For the text-containing cell, return its midpoint in (X, Y) coordinate format. 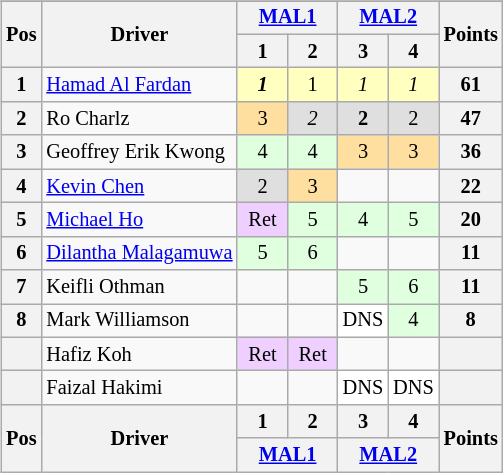
Keifli Othman (139, 287)
Dilantha Malagamuwa (139, 253)
Mark Williamson (139, 321)
22 (471, 186)
Michael Ho (139, 220)
Ro Charlz (139, 119)
20 (471, 220)
Faizal Hakimi (139, 388)
Hamad Al Fardan (139, 85)
36 (471, 152)
61 (471, 85)
Hafiz Koh (139, 354)
Geoffrey Erik Kwong (139, 152)
47 (471, 119)
Kevin Chen (139, 186)
7 (21, 287)
